Detect which cell encompasses the target text, then output its (x, y) center coordinate. 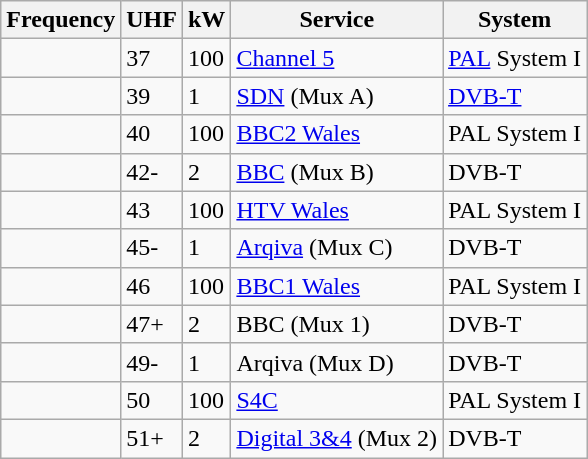
HTV Wales (337, 210)
39 (152, 96)
SDN (Mux A) (337, 96)
49- (152, 362)
40 (152, 134)
Arqiva (Mux C) (337, 248)
Service (337, 20)
51+ (152, 438)
Channel 5 (337, 58)
45- (152, 248)
42- (152, 172)
Digital 3&4 (Mux 2) (337, 438)
46 (152, 286)
47+ (152, 324)
BBC1 Wales (337, 286)
BBC2 Wales (337, 134)
Frequency (61, 20)
43 (152, 210)
BBC (Mux B) (337, 172)
50 (152, 400)
UHF (152, 20)
System (515, 20)
kW (206, 20)
BBC (Mux 1) (337, 324)
37 (152, 58)
S4C (337, 400)
Arqiva (Mux D) (337, 362)
